Search for the cell housing the specified text and yield its [x, y] center coordinate. 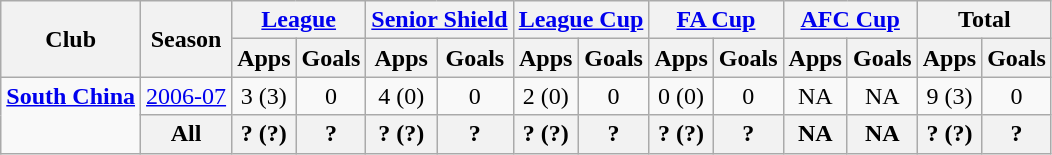
4 (0) [402, 96]
League [299, 20]
South China [71, 115]
3 (3) [264, 96]
AFC Cup [850, 20]
FA Cup [716, 20]
2006-07 [186, 96]
League Cup [581, 20]
Club [71, 39]
Total [984, 20]
Senior Shield [440, 20]
All [186, 134]
Season [186, 39]
9 (3) [949, 96]
0 (0) [681, 96]
2 (0) [546, 96]
